Find where the given text appears and provide that cell's center as [X, Y] coordinate. 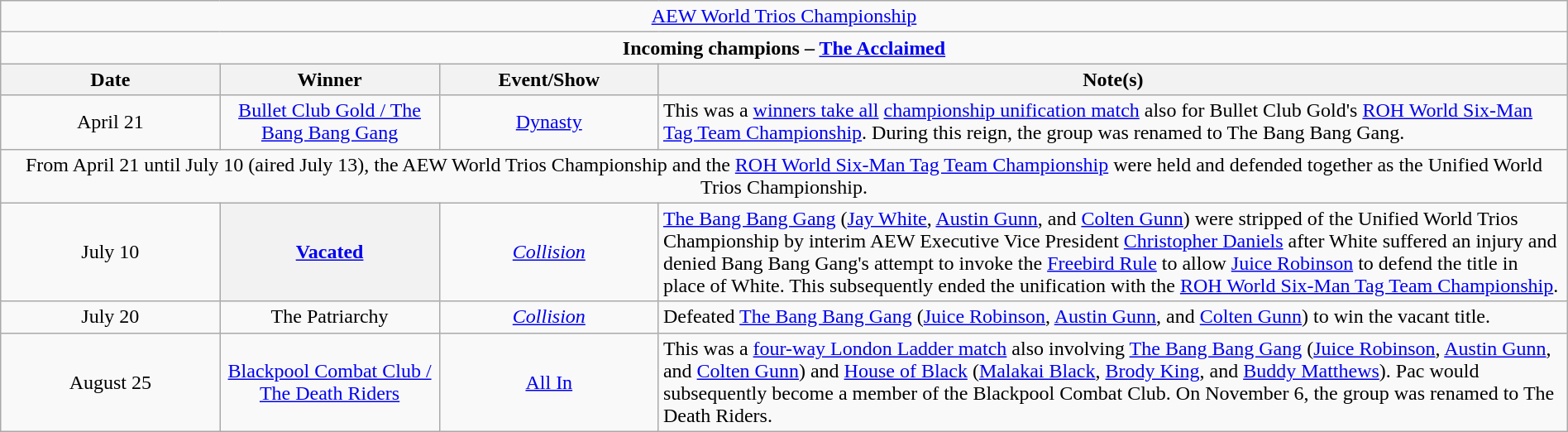
August 25 [111, 382]
Winner [329, 79]
Blackpool Combat Club / The Death Riders [329, 382]
AEW World Trios Championship [784, 17]
All In [549, 382]
April 21 [111, 122]
Date [111, 79]
Bullet Club Gold / The Bang Bang Gang [329, 122]
Vacated [329, 252]
The Patriarchy [329, 317]
Event/Show [549, 79]
July 20 [111, 317]
Incoming champions – The Acclaimed [784, 48]
Dynasty [549, 122]
July 10 [111, 252]
Defeated The Bang Bang Gang (Juice Robinson, Austin Gunn, and Colten Gunn) to win the vacant title. [1113, 317]
Note(s) [1113, 79]
